Determine the (x, y) coordinate at the center of the cell enclosing the given text.  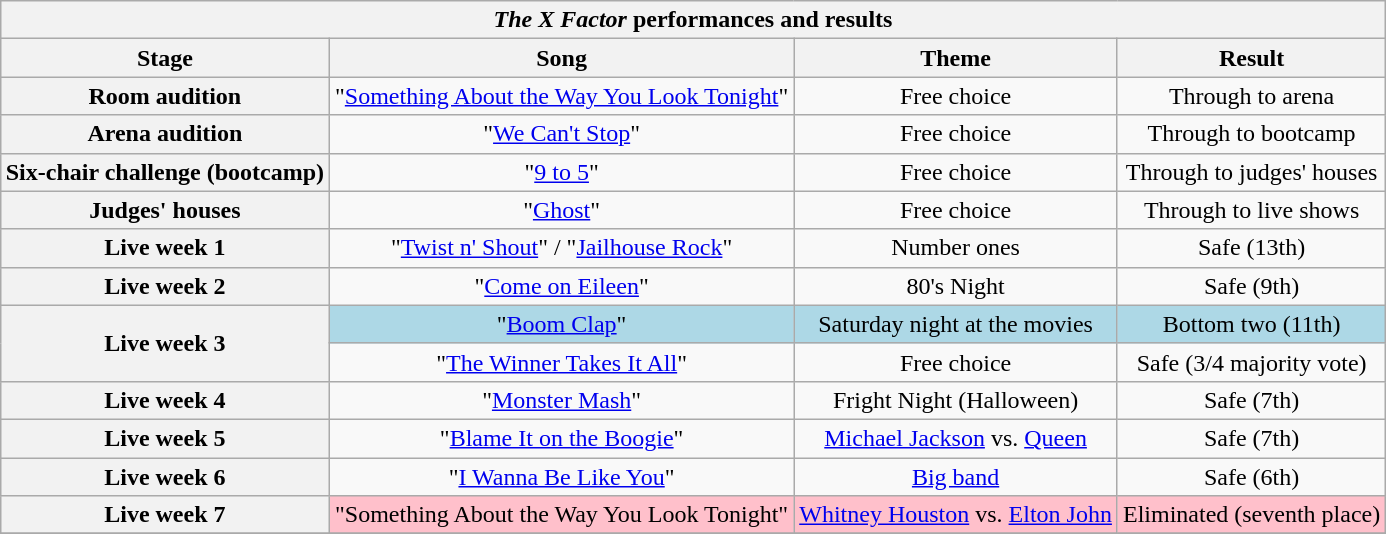
Big band (956, 477)
Safe (13th) (1251, 248)
Live week 1 (164, 248)
"Come on Eileen" (562, 286)
Eliminated (seventh place) (1251, 515)
"Blame It on the Boogie" (562, 438)
Through to judges' houses (1251, 172)
Result (1251, 58)
Six-chair challenge (bootcamp) (164, 172)
Live week 3 (164, 343)
Safe (9th) (1251, 286)
80's Night (956, 286)
Bottom two (11th) (1251, 324)
Theme (956, 58)
Michael Jackson vs. Queen (956, 438)
Live week 5 (164, 438)
"Monster Mash" (562, 400)
Live week 2 (164, 286)
"Ghost" (562, 210)
Through to arena (1251, 96)
Through to bootcamp (1251, 134)
The X Factor performances and results (693, 20)
Stage (164, 58)
"I Wanna Be Like You" (562, 477)
Safe (3/4 majority vote) (1251, 362)
Room audition (164, 96)
"We Can't Stop" (562, 134)
Whitney Houston vs. Elton John (956, 515)
"9 to 5" (562, 172)
"Boom Clap" (562, 324)
"The Winner Takes It All" (562, 362)
"Twist n' Shout" / "Jailhouse Rock" (562, 248)
Judges' houses (164, 210)
Arena audition (164, 134)
Live week 4 (164, 400)
Through to live shows (1251, 210)
Live week 7 (164, 515)
Live week 6 (164, 477)
Safe (6th) (1251, 477)
Song (562, 58)
Fright Night (Halloween) (956, 400)
Saturday night at the movies (956, 324)
Number ones (956, 248)
